Search for the cell housing the specified text and yield its [X, Y] center coordinate. 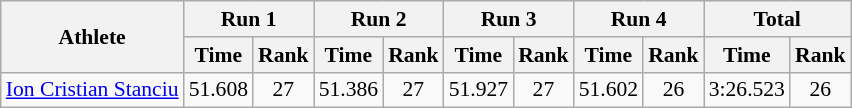
Run 3 [509, 19]
51.927 [478, 90]
Run 1 [249, 19]
51.386 [348, 90]
51.608 [218, 90]
Athlete [92, 36]
Run 4 [639, 19]
Ion Cristian Stanciu [92, 90]
Run 2 [379, 19]
51.602 [608, 90]
Total [778, 19]
3:26.523 [747, 90]
